Find where the given text appears and provide that cell's center as (X, Y) coordinate. 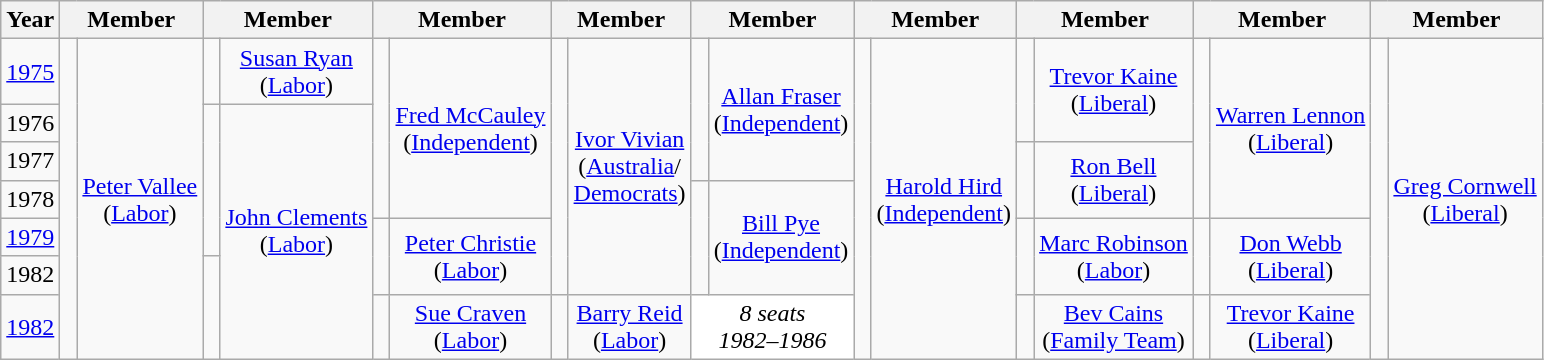
1979 (30, 237)
Barry Reid(Labor) (630, 326)
Warren Lennon(Liberal) (1290, 128)
Harold Hird(Independent) (944, 199)
Allan Fraser(Independent) (781, 110)
Don Webb(Liberal) (1290, 256)
Ron Bell(Liberal) (1114, 180)
Year (30, 20)
Sue Craven(Labor) (470, 326)
Greg Cornwell(Liberal) (1465, 199)
Peter Christie(Labor) (470, 256)
1975 (30, 72)
Bev Cains(Family Team) (1114, 326)
Bill Pye(Independent) (781, 237)
8 seats1982–1986 (772, 326)
1978 (30, 199)
Ivor Vivian(Australia/Democrats) (630, 166)
Fred McCauley(Independent) (470, 128)
1976 (30, 123)
Peter Vallee(Labor) (140, 199)
Susan Ryan(Labor) (296, 72)
Marc Robinson(Labor) (1114, 256)
1977 (30, 161)
John Clements(Labor) (296, 232)
